Pinpoint the cell where the given text exists, returning its (x, y) midpoint coordinate. 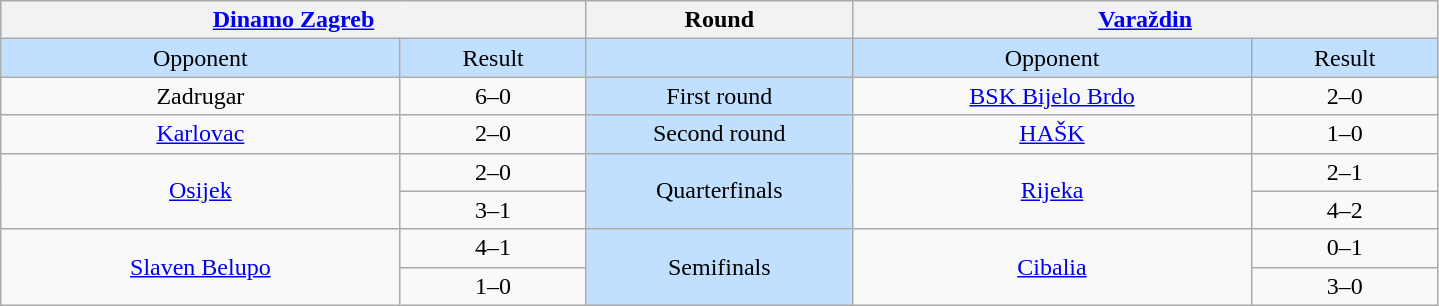
Rijeka (1052, 191)
Second round (719, 134)
Quarterfinals (719, 191)
BSK Bijelo Brdo (1052, 96)
Semifinals (719, 267)
Varaždin (1145, 20)
Karlovac (200, 134)
Slaven Belupo (200, 267)
Round (719, 20)
Cibalia (1052, 267)
Zadrugar (200, 96)
2–1 (1345, 172)
3–0 (1345, 286)
6–0 (493, 96)
4–1 (493, 248)
Osijek (200, 191)
4–2 (1345, 210)
0–1 (1345, 248)
3–1 (493, 210)
HAŠK (1052, 134)
First round (719, 96)
Dinamo Zagreb (294, 20)
